Provide the [X, Y] coordinate of the cell's center where the given text is located.  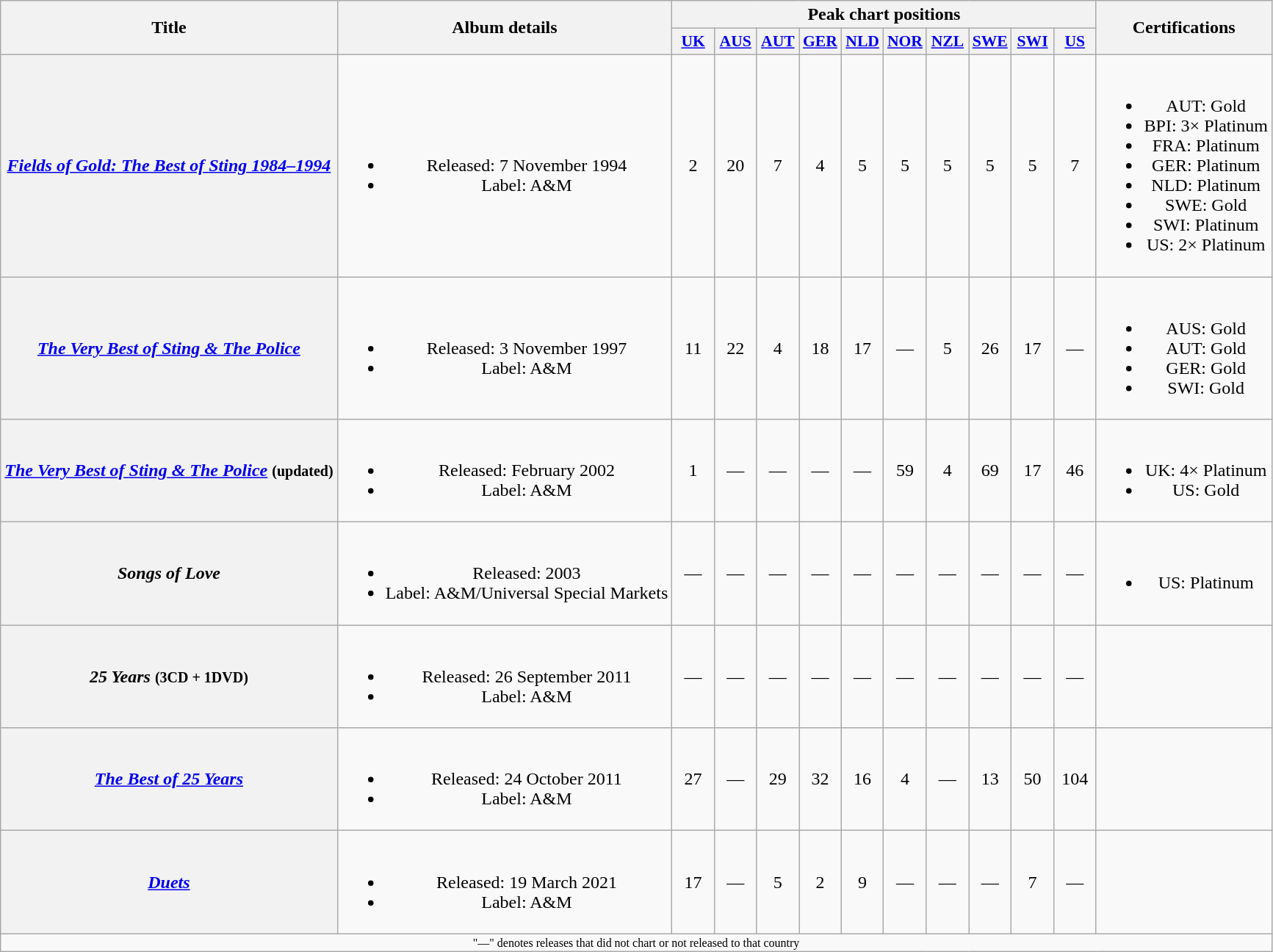
11 [693, 347]
46 [1075, 471]
AUS [735, 42]
The Best of 25 Years [169, 779]
16 [862, 779]
22 [735, 347]
20 [735, 165]
AUS: GoldAUT: GoldGER: GoldSWI: Gold [1184, 347]
29 [778, 779]
UK [693, 42]
26 [990, 347]
NZL [948, 42]
13 [990, 779]
Released: 24 October 2011Label: A&M [505, 779]
AUT: GoldBPI: 3× PlatinumFRA: PlatinumGER: PlatinumNLD: PlatinumSWE: GoldSWI: PlatinumUS: 2× Platinum [1184, 165]
Released: 3 November 1997Label: A&M [505, 347]
US: Platinum [1184, 574]
1 [693, 471]
9 [862, 882]
SWE [990, 42]
US [1075, 42]
25 Years (3CD + 1DVD) [169, 677]
50 [1033, 779]
Peak chart positions [884, 15]
NOR [905, 42]
The Very Best of Sting & The Police (updated) [169, 471]
Released: 19 March 2021Label: A&M [505, 882]
The Very Best of Sting & The Police [169, 347]
69 [990, 471]
Fields of Gold: The Best of Sting 1984–1994 [169, 165]
NLD [862, 42]
Released: 2003Label: A&M/Universal Special Markets [505, 574]
GER [821, 42]
Duets [169, 882]
AUT [778, 42]
Certifications [1184, 28]
Songs of Love [169, 574]
18 [821, 347]
104 [1075, 779]
Released: 26 September 2011Label: A&M [505, 677]
"—" denotes releases that did not chart or not released to that country [636, 942]
SWI [1033, 42]
32 [821, 779]
UK: 4× PlatinumUS: Gold [1184, 471]
59 [905, 471]
Released: 7 November 1994Label: A&M [505, 165]
Album details [505, 28]
Title [169, 28]
27 [693, 779]
Released: February 2002Label: A&M [505, 471]
